Locate the cell with the specified text and output its [x, y] center coordinate. 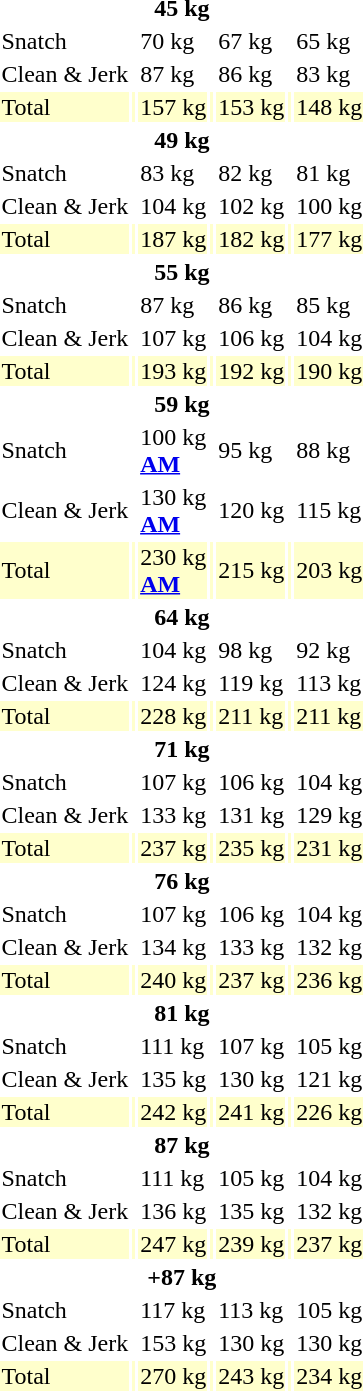
67 kg [252, 41]
247 kg [174, 1244]
215 kg [252, 570]
131 kg [252, 815]
95 kg [252, 450]
241 kg [252, 1112]
240 kg [174, 980]
192 kg [252, 371]
239 kg [252, 1244]
230 kgAM [174, 570]
243 kg [252, 1376]
120 kg [252, 510]
187 kg [174, 239]
130 kgAM [174, 510]
193 kg [174, 371]
136 kg [174, 1211]
117 kg [174, 1310]
83 kg [174, 173]
242 kg [174, 1112]
211 kg [252, 716]
102 kg [252, 206]
70 kg [174, 41]
182 kg [252, 239]
270 kg [174, 1376]
82 kg [252, 173]
105 kg [252, 1178]
134 kg [174, 947]
113 kg [252, 1310]
98 kg [252, 650]
235 kg [252, 848]
100 kgAM [174, 450]
124 kg [174, 683]
228 kg [174, 716]
157 kg [174, 107]
119 kg [252, 683]
